Return [X, Y] of the center of cell containing provided text 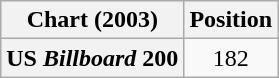
Position [231, 20]
182 [231, 58]
Chart (2003) [92, 20]
US Billboard 200 [92, 58]
